Detect which cell encompasses the target text, then output its [x, y] center coordinate. 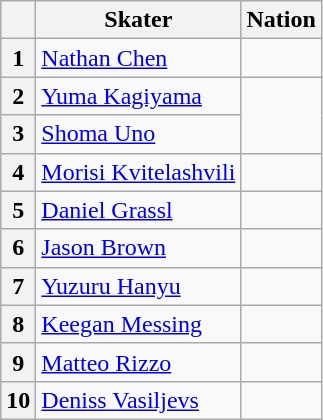
Daniel Grassl [138, 210]
Keegan Messing [138, 324]
Yuzuru Hanyu [138, 286]
Shoma Uno [138, 134]
2 [18, 96]
1 [18, 58]
Jason Brown [138, 248]
10 [18, 400]
Deniss Vasiljevs [138, 400]
Skater [138, 20]
5 [18, 210]
4 [18, 172]
Nation [281, 20]
7 [18, 286]
9 [18, 362]
Yuma Kagiyama [138, 96]
Morisi Kvitelashvili [138, 172]
Nathan Chen [138, 58]
3 [18, 134]
6 [18, 248]
8 [18, 324]
Matteo Rizzo [138, 362]
